Extract the (x, y) coordinate from the center of the cell holding the provided text.  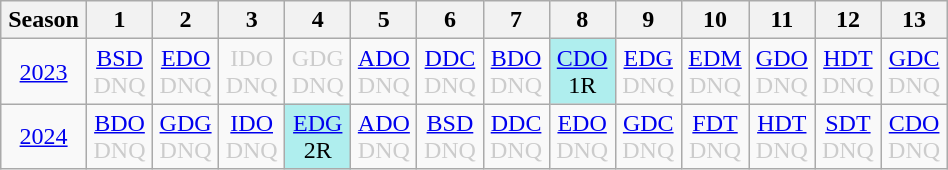
CDO1R (582, 72)
2 (186, 20)
10 (715, 20)
Season (44, 20)
8 (582, 20)
3 (252, 20)
2024 (44, 136)
EDG2R (318, 136)
6 (450, 20)
4 (318, 20)
SDTDNQ (848, 136)
FDTDNQ (715, 136)
7 (516, 20)
1 (119, 20)
13 (914, 20)
CDODNQ (914, 136)
9 (648, 20)
EDMDNQ (715, 72)
GDODNQ (782, 72)
12 (848, 20)
5 (384, 20)
11 (782, 20)
EDGDNQ (648, 72)
2023 (44, 72)
